Locate the cell with the specified text and output its (x, y) center coordinate. 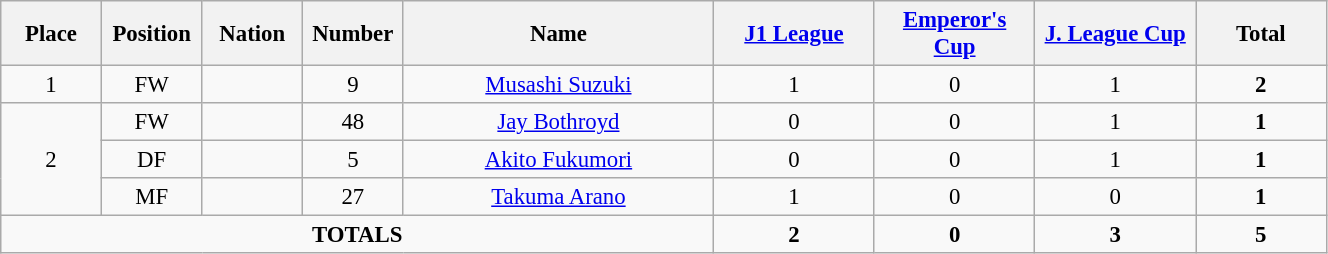
DF (152, 160)
MF (152, 197)
Musashi Suzuki (558, 85)
Place (52, 34)
Number (354, 34)
9 (354, 85)
Akito Fukumori (558, 160)
Position (152, 34)
J. League Cup (1116, 34)
Nation (252, 34)
3 (1116, 235)
48 (354, 122)
27 (354, 197)
J1 League (794, 34)
Takuma Arano (558, 197)
Jay Bothroyd (558, 122)
TOTALS (358, 235)
Total (1262, 34)
Emperor's Cup (954, 34)
Name (558, 34)
